For the text-containing cell, return its midpoint in (x, y) coordinate format. 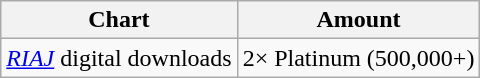
Chart (119, 20)
RIAJ digital downloads (119, 58)
2× Platinum (500,000+) (358, 58)
Amount (358, 20)
